Provide the [X, Y] coordinate of the cell's center where the given text is located.  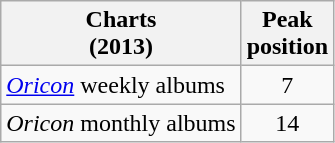
Charts(2013) [121, 34]
Peakposition [287, 34]
Oricon monthly albums [121, 123]
7 [287, 85]
Oricon weekly albums [121, 85]
14 [287, 123]
